Detect which cell encompasses the target text, then output its (X, Y) center coordinate. 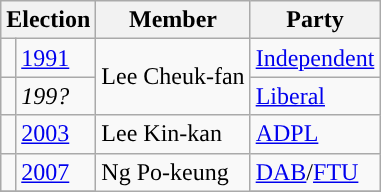
2003 (56, 134)
DAB/FTU (315, 172)
ADPL (315, 134)
Member (173, 20)
Independent (315, 58)
Party (315, 20)
2007 (56, 172)
1991 (56, 58)
Lee Cheuk-fan (173, 77)
Ng Po-keung (173, 172)
Lee Kin-kan (173, 134)
Election (48, 20)
Liberal (315, 96)
199? (56, 96)
